Return (X, Y) of the center of cell containing provided text 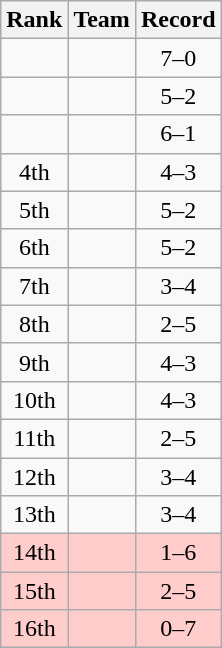
14th (34, 553)
6–1 (178, 134)
5th (34, 210)
10th (34, 400)
1–6 (178, 553)
16th (34, 629)
4th (34, 172)
15th (34, 591)
9th (34, 362)
Team (102, 20)
12th (34, 477)
0–7 (178, 629)
Rank (34, 20)
11th (34, 438)
6th (34, 248)
8th (34, 324)
7–0 (178, 58)
Record (178, 20)
7th (34, 286)
13th (34, 515)
